Output the [X, Y] coordinate of the center of the cell containing the given text.  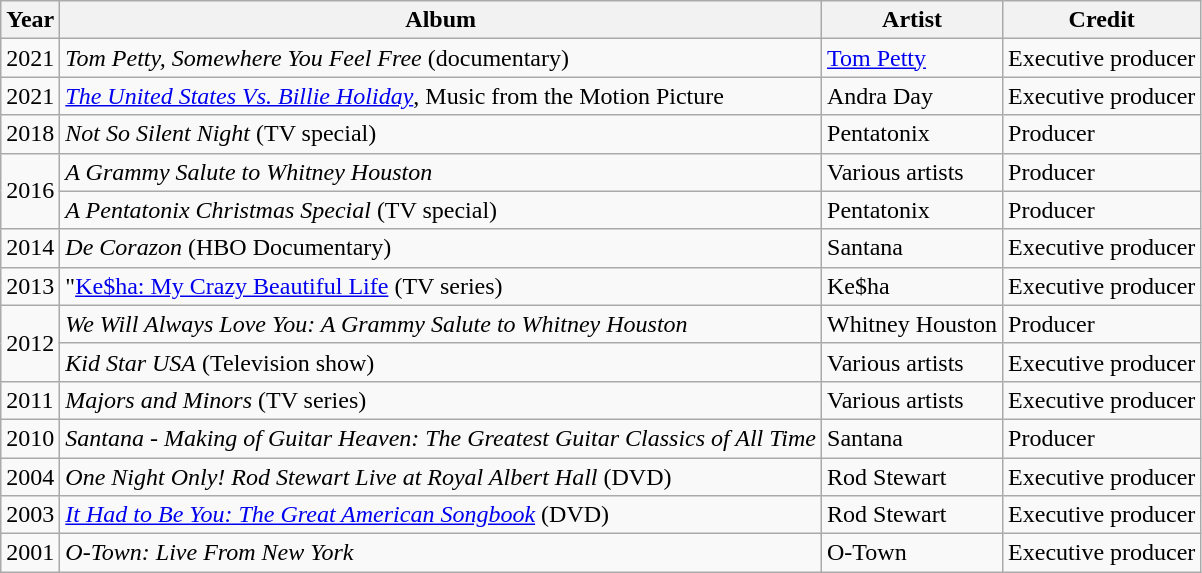
2018 [30, 134]
Tom Petty [912, 58]
2010 [30, 438]
Year [30, 20]
We Will Always Love You: A Grammy Salute to Whitney Houston [441, 324]
2012 [30, 343]
Not So Silent Night (TV special) [441, 134]
2016 [30, 191]
Ke$ha [912, 286]
Majors and Minors (TV series) [441, 400]
It Had to Be You: The Great American Songbook (DVD) [441, 515]
"Ke$ha: My Crazy Beautiful Life (TV series) [441, 286]
The United States Vs. Billie Holiday, Music from the Motion Picture [441, 96]
One Night Only! Rod Stewart Live at Royal Albert Hall (DVD) [441, 477]
O-Town [912, 553]
Album [441, 20]
Santana - Making of Guitar Heaven: The Greatest Guitar Classics of All Time [441, 438]
A Pentatonix Christmas Special (TV special) [441, 210]
2004 [30, 477]
Kid Star USA (Television show) [441, 362]
2013 [30, 286]
2003 [30, 515]
Credit [1102, 20]
O-Town: Live From New York [441, 553]
Whitney Houston [912, 324]
2014 [30, 248]
Tom Petty, Somewhere You Feel Free (documentary) [441, 58]
2001 [30, 553]
A Grammy Salute to Whitney Houston [441, 172]
Andra Day [912, 96]
Artist [912, 20]
2011 [30, 400]
De Corazon (HBO Documentary) [441, 248]
